Locate the cell with the specified text and output its [x, y] center coordinate. 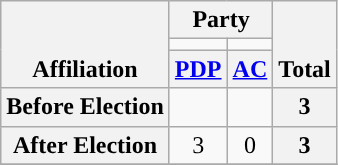
PDP [198, 69]
0 [250, 145]
Before Election [86, 107]
AC [250, 69]
Party [220, 20]
After Election [86, 145]
Total [305, 44]
Affiliation [86, 44]
